Extract the [X, Y] coordinate from the center of the cell holding the provided text.  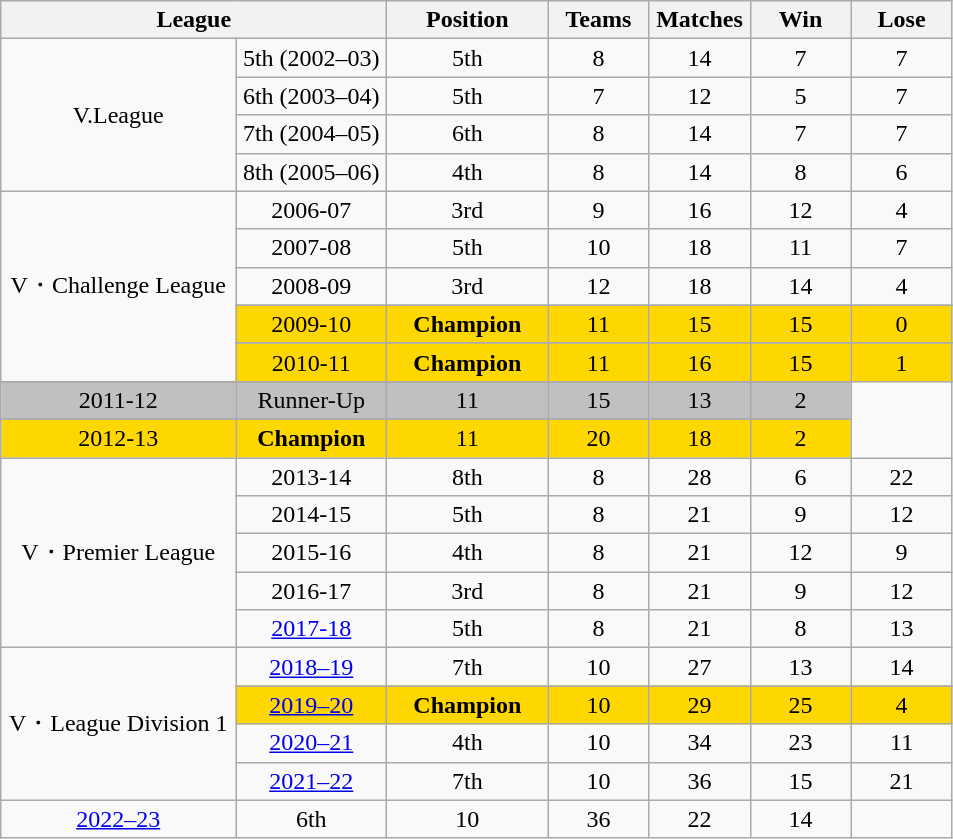
7th (2004–05) [312, 134]
2018–19 [312, 667]
0 [902, 324]
25 [800, 705]
Runner-Up [312, 400]
2007-08 [312, 248]
2015-16 [312, 553]
V・League Division 1 [118, 724]
V.League [118, 115]
Matches [700, 20]
2017-18 [312, 629]
29 [700, 705]
2011-12 [118, 400]
2009-10 [312, 324]
Position [468, 20]
27 [700, 667]
V・Challenge League [118, 286]
2021–22 [312, 781]
2006-07 [312, 210]
League [194, 20]
2020–21 [312, 743]
2012-13 [118, 438]
28 [700, 477]
23 [800, 743]
V・Premier League [118, 553]
Teams [598, 20]
8th (2005–06) [312, 172]
Win [800, 20]
20 [598, 438]
8th [468, 477]
2022–23 [118, 819]
2008-09 [312, 286]
6th (2003–04) [312, 96]
2010-11 [312, 362]
5th (2002–03) [312, 58]
2013-14 [312, 477]
2016-17 [312, 591]
2019–20 [312, 705]
2014-15 [312, 515]
Lose [902, 20]
5 [800, 96]
1 [902, 362]
34 [700, 743]
